Output the [X, Y] coordinate of the center of the cell containing the given text.  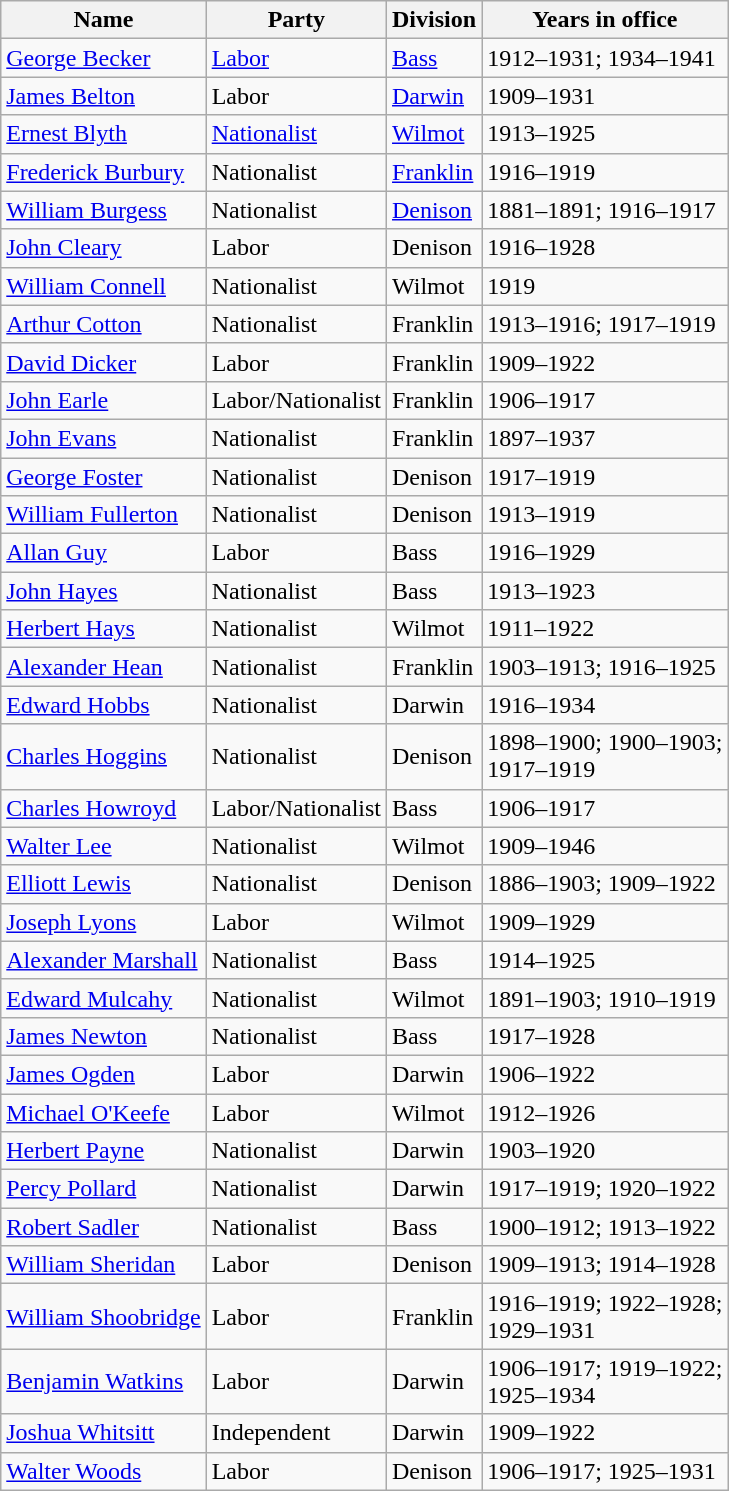
1917–1928 [605, 1036]
John Earle [104, 400]
1909–1913; 1914–1928 [605, 1265]
1917–1919 [605, 477]
Walter Lee [104, 846]
1916–1919; 1922–1928;1929–1931 [605, 1316]
William Sheridan [104, 1265]
1906–1922 [605, 1074]
1912–1931; 1934–1941 [605, 58]
Alexander Hean [104, 667]
1916–1934 [605, 705]
John Cleary [104, 248]
Arthur Cotton [104, 324]
1916–1919 [605, 172]
Edward Hobbs [104, 705]
Percy Pollard [104, 1189]
Herbert Hays [104, 629]
1913–1925 [605, 134]
1891–1903; 1910–1919 [605, 998]
James Newton [104, 1036]
1900–1912; 1913–1922 [605, 1227]
William Connell [104, 286]
Robert Sadler [104, 1227]
Division [434, 20]
Joshua Whitsitt [104, 1433]
1914–1925 [605, 960]
William Shoobridge [104, 1316]
1913–1919 [605, 515]
Edward Mulcahy [104, 998]
1911–1922 [605, 629]
David Dicker [104, 362]
Frederick Burbury [104, 172]
1881–1891; 1916–1917 [605, 210]
1909–1929 [605, 922]
1906–1917; 1925–1931 [605, 1471]
1919 [605, 286]
Charles Howroyd [104, 808]
Party [296, 20]
1909–1946 [605, 846]
1916–1928 [605, 248]
Elliott Lewis [104, 884]
1917–1919; 1920–1922 [605, 1189]
1898–1900; 1900–1903;1917–1919 [605, 756]
1913–1916; 1917–1919 [605, 324]
1886–1903; 1909–1922 [605, 884]
John Evans [104, 438]
George Becker [104, 58]
1903–1913; 1916–1925 [605, 667]
Michael O'Keefe [104, 1113]
Ernest Blyth [104, 134]
Joseph Lyons [104, 922]
Charles Hoggins [104, 756]
Allan Guy [104, 553]
1909–1931 [605, 96]
Name [104, 20]
Independent [296, 1433]
1903–1920 [605, 1151]
Walter Woods [104, 1471]
1913–1923 [605, 591]
William Burgess [104, 210]
James Belton [104, 96]
Alexander Marshall [104, 960]
John Hayes [104, 591]
George Foster [104, 477]
1916–1929 [605, 553]
Herbert Payne [104, 1151]
Benjamin Watkins [104, 1382]
1897–1937 [605, 438]
Years in office [605, 20]
William Fullerton [104, 515]
1912–1926 [605, 1113]
James Ogden [104, 1074]
1906–1917; 1919–1922;1925–1934 [605, 1382]
